Locate the cell with the specified text and output its [X, Y] center coordinate. 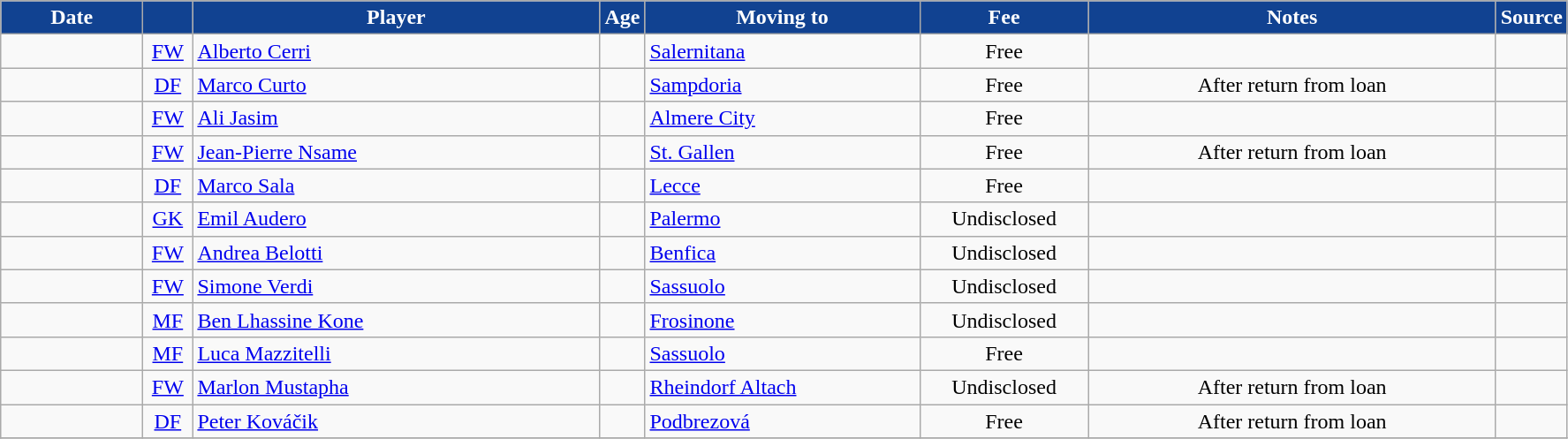
Date [72, 18]
Marlon Mustapha [396, 387]
Salernitana [783, 51]
Sampdoria [783, 85]
Almere City [783, 118]
Player [396, 18]
Emil Audero [396, 219]
Peter Kováčik [396, 421]
Andrea Belotti [396, 253]
Alberto Cerri [396, 51]
GK [168, 219]
Ben Lhassine Kone [396, 320]
Rheindorf Altach [783, 387]
Lecce [783, 185]
Age [622, 18]
Luca Mazzitelli [396, 353]
Moving to [783, 18]
Ali Jasim [396, 118]
Source [1532, 18]
Fee [1004, 18]
Palermo [783, 219]
Benfica [783, 253]
Frosinone [783, 320]
Jean-Pierre Nsame [396, 152]
Notes [1292, 18]
Marco Sala [396, 185]
Simone Verdi [396, 286]
Podbrezová [783, 421]
St. Gallen [783, 152]
Marco Curto [396, 85]
